Detect which cell encompasses the target text, then output its [x, y] center coordinate. 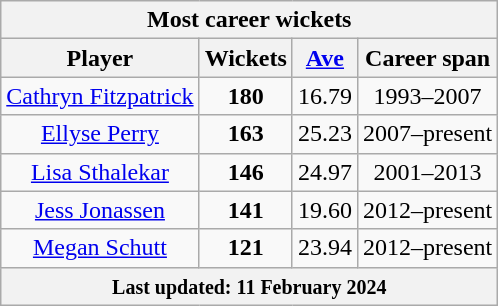
121 [246, 248]
Megan Schutt [100, 248]
180 [246, 96]
Player [100, 58]
2001–2013 [427, 172]
Career span [427, 58]
Ellyse Perry [100, 134]
Cathryn Fitzpatrick [100, 96]
16.79 [324, 96]
Lisa Sthalekar [100, 172]
163 [246, 134]
19.60 [324, 210]
Ave [324, 58]
Last updated: 11 February 2024 [250, 286]
146 [246, 172]
24.97 [324, 172]
2007–present [427, 134]
25.23 [324, 134]
Wickets [246, 58]
23.94 [324, 248]
141 [246, 210]
Most career wickets [250, 20]
Jess Jonassen [100, 210]
1993–2007 [427, 96]
